Determine the [X, Y] coordinate at the center of the cell enclosing the given text.  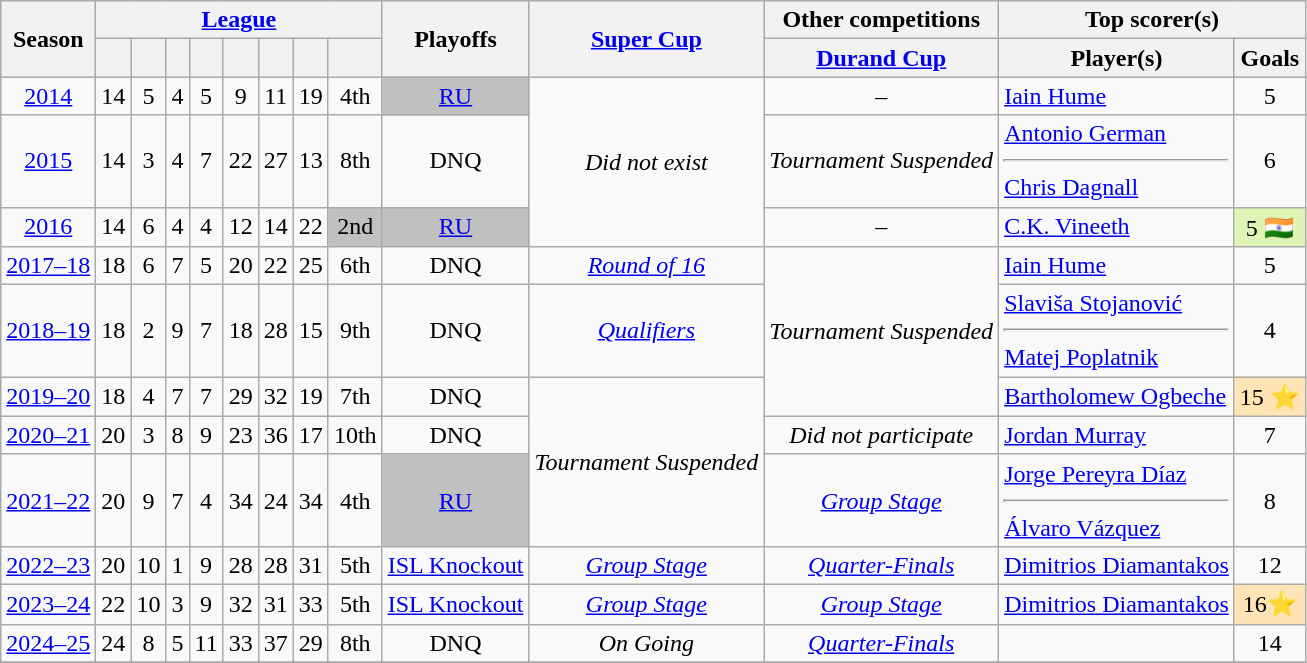
Qualifiers [646, 331]
2017–18 [48, 266]
Jorge Pereyra Díaz Álvaro Vázquez [1117, 500]
C.K. Vineeth [1117, 227]
7th [355, 397]
Jordan Murray [1117, 435]
15 ⭐ [1270, 397]
2014 [48, 96]
Did not participate [882, 435]
25 [310, 266]
2015 [48, 161]
17 [310, 435]
Antonio German Chris Dagnall [1117, 161]
2024–25 [48, 643]
Durand Cup [882, 58]
13 [310, 161]
Other competitions [882, 20]
Playoffs [456, 39]
9th [355, 331]
Season [48, 39]
10th [355, 435]
2020–21 [48, 435]
Bartholomew Ogbeche [1117, 397]
2018–19 [48, 331]
23 [240, 435]
27 [276, 161]
Slaviša Stojanović Matej Poplatnik [1117, 331]
2022–23 [48, 565]
Super Cup [646, 39]
Did not exist [646, 162]
Player(s) [1117, 58]
6th [355, 266]
15 [310, 331]
16⭐ [1270, 604]
Goals [1270, 58]
On Going [646, 643]
League [239, 20]
2 [148, 331]
2016 [48, 227]
Round of 16 [646, 266]
2023–24 [48, 604]
2019–20 [48, 397]
2nd [355, 227]
1 [178, 565]
37 [276, 643]
5 🇮🇳 [1270, 227]
36 [276, 435]
2021–22 [48, 500]
Top scorer(s) [1152, 20]
